Pinpoint the cell where the given text exists, returning its [x, y] midpoint coordinate. 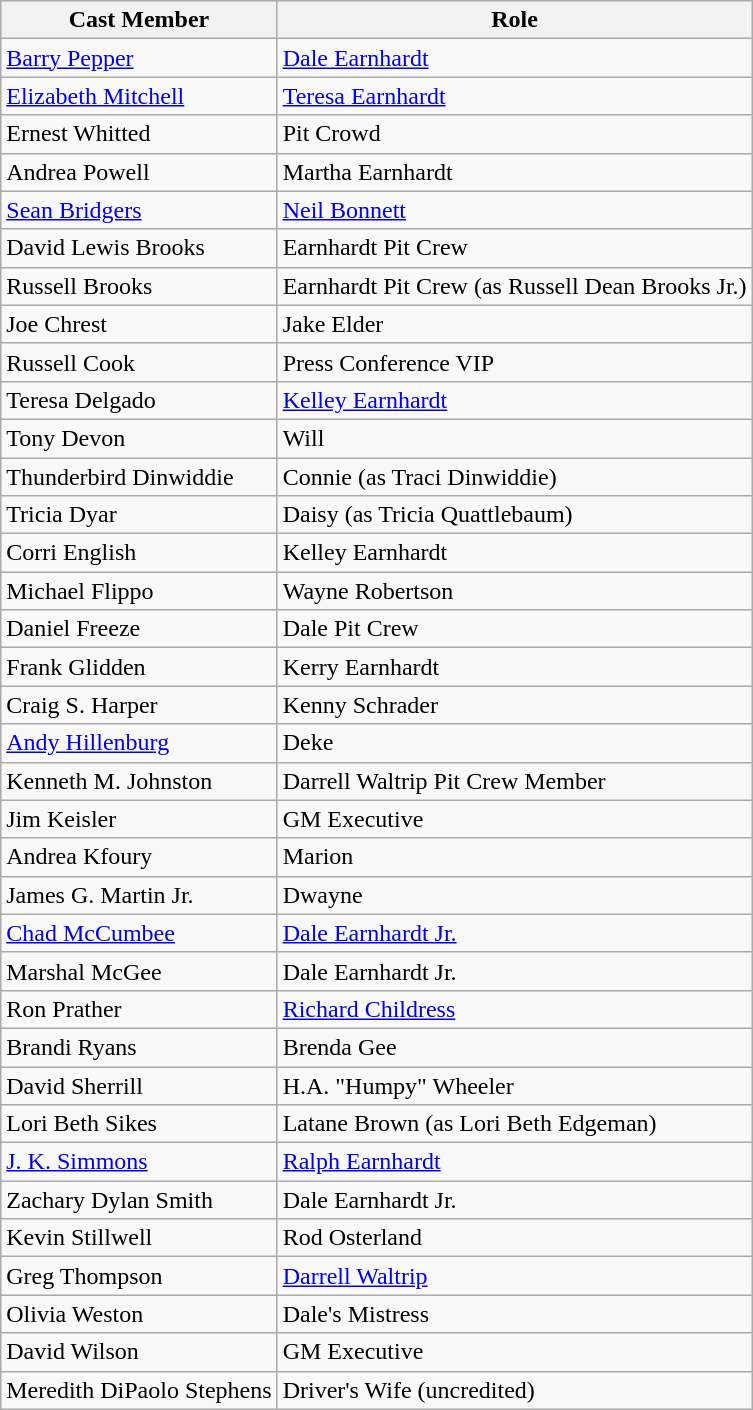
Richard Childress [514, 1009]
Role [514, 20]
Latane Brown (as Lori Beth Edgeman) [514, 1124]
Ralph Earnhardt [514, 1162]
Dale Pit Crew [514, 629]
H.A. "Humpy" Wheeler [514, 1085]
Frank Glidden [139, 667]
Kenny Schrader [514, 705]
Marshal McGee [139, 971]
Dwayne [514, 895]
Wayne Robertson [514, 591]
Earnhardt Pit Crew [514, 248]
Pit Crowd [514, 134]
Rod Osterland [514, 1238]
J. K. Simmons [139, 1162]
David Lewis Brooks [139, 248]
Dale Earnhardt [514, 58]
Tricia Dyar [139, 515]
Press Conference VIP [514, 362]
Zachary Dylan Smith [139, 1200]
Driver's Wife (uncredited) [514, 1390]
Marion [514, 857]
Andy Hillenburg [139, 743]
Michael Flippo [139, 591]
Joe Chrest [139, 324]
Greg Thompson [139, 1276]
Craig S. Harper [139, 705]
Will [514, 438]
David Sherrill [139, 1085]
Thunderbird Dinwiddie [139, 477]
Kerry Earnhardt [514, 667]
Neil Bonnett [514, 210]
Deke [514, 743]
Lori Beth Sikes [139, 1124]
Connie (as Traci Dinwiddie) [514, 477]
Martha Earnhardt [514, 172]
Jim Keisler [139, 819]
Brenda Gee [514, 1047]
Sean Bridgers [139, 210]
Elizabeth Mitchell [139, 96]
David Wilson [139, 1352]
Jake Elder [514, 324]
Russell Brooks [139, 286]
Barry Pepper [139, 58]
Cast Member [139, 20]
Ernest Whitted [139, 134]
Meredith DiPaolo Stephens [139, 1390]
Brandi Ryans [139, 1047]
Russell Cook [139, 362]
Corri English [139, 553]
Kevin Stillwell [139, 1238]
Daniel Freeze [139, 629]
James G. Martin Jr. [139, 895]
Chad McCumbee [139, 933]
Olivia Weston [139, 1314]
Darrell Waltrip Pit Crew Member [514, 781]
Darrell Waltrip [514, 1276]
Tony Devon [139, 438]
Dale's Mistress [514, 1314]
Earnhardt Pit Crew (as Russell Dean Brooks Jr.) [514, 286]
Daisy (as Tricia Quattlebaum) [514, 515]
Andrea Powell [139, 172]
Andrea Kfoury [139, 857]
Teresa Delgado [139, 400]
Ron Prather [139, 1009]
Teresa Earnhardt [514, 96]
Kenneth M. Johnston [139, 781]
